Provide the [X, Y] coordinate of the cell's center where the given text is located.  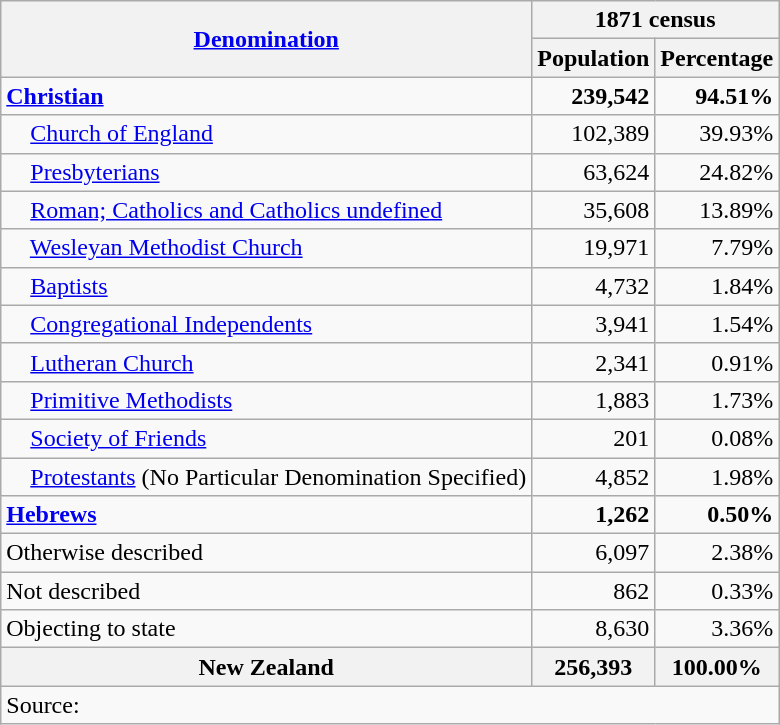
Not described [266, 591]
Primitive Methodists [266, 400]
8,630 [594, 629]
35,608 [594, 210]
Church of England [266, 134]
1871 census [656, 20]
Hebrews [266, 515]
1,262 [594, 515]
Wesleyan Methodist Church [266, 248]
Percentage [717, 58]
Christian [266, 96]
63,624 [594, 172]
Congregational Independents [266, 324]
0.08% [717, 438]
256,393 [594, 667]
102,389 [594, 134]
Society of Friends [266, 438]
3.36% [717, 629]
0.91% [717, 362]
1.73% [717, 400]
24.82% [717, 172]
239,542 [594, 96]
Objecting to state [266, 629]
1.98% [717, 477]
Roman; Catholics and Catholics undefined [266, 210]
4,732 [594, 286]
Baptists [266, 286]
2,341 [594, 362]
1.54% [717, 324]
94.51% [717, 96]
6,097 [594, 553]
New Zealand [266, 667]
100.00% [717, 667]
Denomination [266, 39]
Presbyterians [266, 172]
Source: [390, 705]
0.33% [717, 591]
Lutheran Church [266, 362]
3,941 [594, 324]
19,971 [594, 248]
4,852 [594, 477]
Population [594, 58]
39.93% [717, 134]
201 [594, 438]
Otherwise described [266, 553]
13.89% [717, 210]
1,883 [594, 400]
Protestants (No Particular Denomination Specified) [266, 477]
7.79% [717, 248]
1.84% [717, 286]
862 [594, 591]
2.38% [717, 553]
0.50% [717, 515]
